Identify which cell holds the provided text, then report its (x, y) central coordinate. 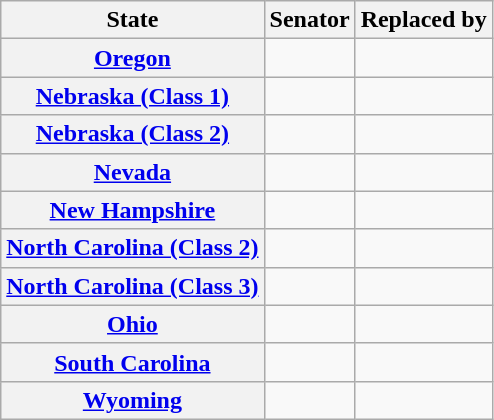
North Carolina (Class 3) (132, 286)
Ohio (132, 324)
Oregon (132, 58)
Nevada (132, 172)
Wyoming (132, 400)
North Carolina (Class 2) (132, 248)
State (132, 20)
Replaced by (424, 20)
South Carolina (132, 362)
Nebraska (Class 2) (132, 134)
New Hampshire (132, 210)
Senator (310, 20)
Nebraska (Class 1) (132, 96)
